Identify which cell holds the provided text, then report its [X, Y] central coordinate. 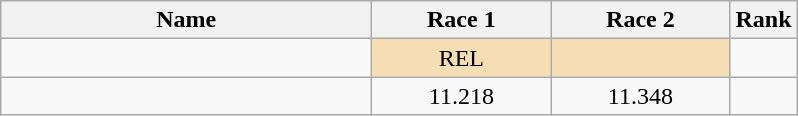
Name [186, 20]
Race 2 [640, 20]
Race 1 [462, 20]
REL [462, 58]
Rank [764, 20]
11.218 [462, 96]
11.348 [640, 96]
